Extract the (x, y) coordinate from the center of the cell holding the provided text.  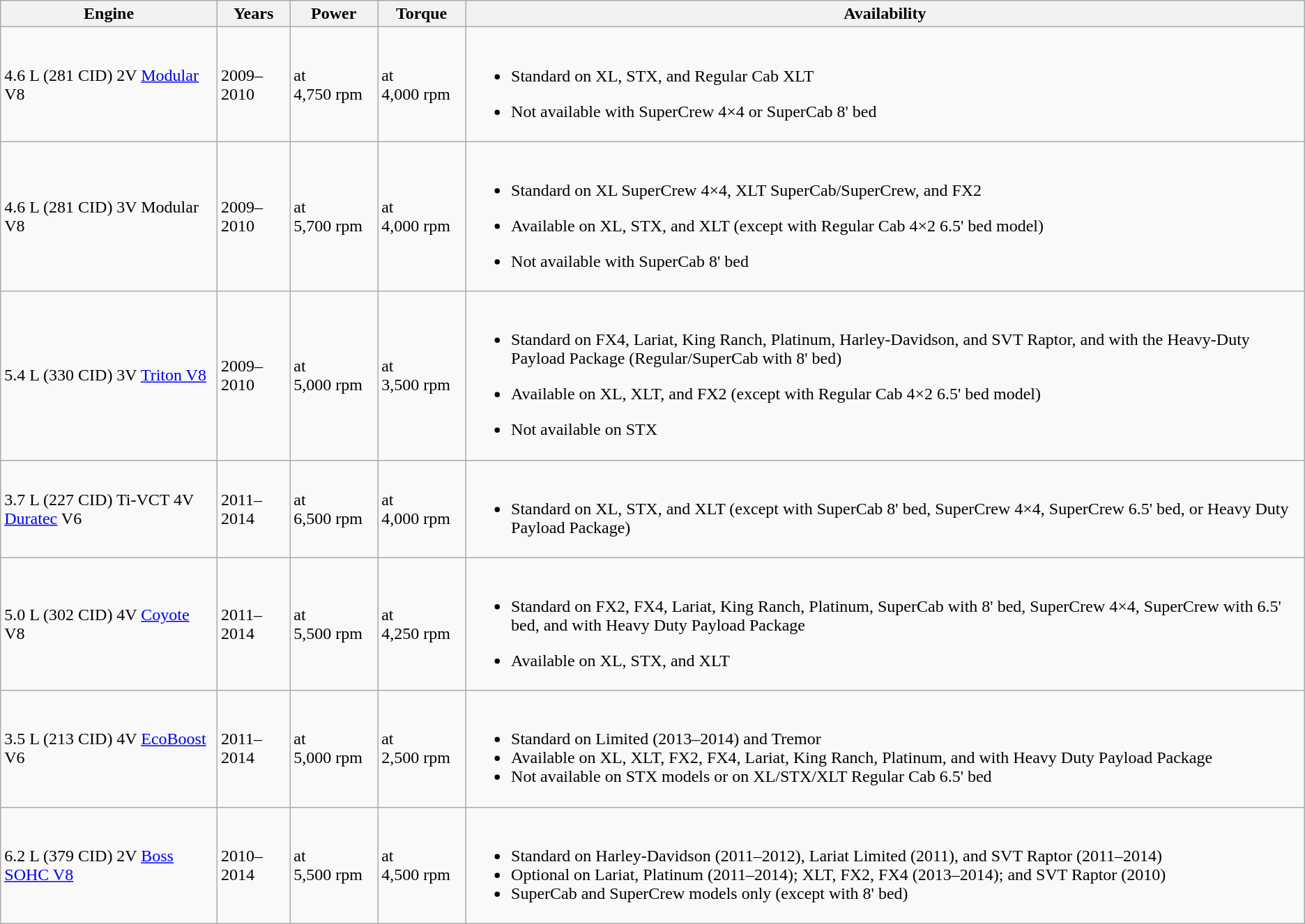
6.2 L (379 CID) 2V Boss SOHC V8 (109, 865)
5.4 L (330 CID) 3V Triton V8 (109, 376)
at 4,250 rpm (422, 624)
3.5 L (213 CID) 4V EcoBoost V6 (109, 748)
at 2,500 rpm (422, 748)
4.6 L (281 CID) 2V Modular V8 (109, 84)
Engine (109, 14)
at 5,700 rpm (334, 216)
2010–2014 (253, 865)
Power (334, 14)
at 6,500 rpm (334, 509)
Torque (422, 14)
Standard on XL, STX, and XLT (except with SuperCab 8' bed, SuperCrew 4×4, SuperCrew 6.5' bed, or Heavy Duty Payload Package) (885, 509)
at 3,500 rpm (422, 376)
at 4,750 rpm (334, 84)
Standard on XL, STX, and Regular Cab XLTNot available with SuperCrew 4×4 or SuperCab 8' bed (885, 84)
Years (253, 14)
Availability (885, 14)
4.6 L (281 CID) 3V Modular V8 (109, 216)
5.0 L (302 CID) 4V Coyote V8 (109, 624)
at 4,500 rpm (422, 865)
3.7 L (227 CID) Ti-VCT 4V Duratec V6 (109, 509)
